Detect which cell encompasses the target text, then output its [X, Y] center coordinate. 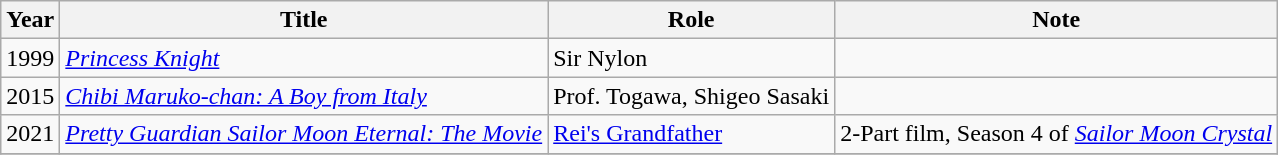
Role [692, 20]
Sir Nylon [692, 58]
1999 [30, 58]
Princess Knight [304, 58]
2015 [30, 96]
Pretty Guardian Sailor Moon Eternal: The Movie [304, 134]
Prof. Togawa, Shigeo Sasaki [692, 96]
2-Part film, Season 4 of Sailor Moon Crystal [1056, 134]
Rei's Grandfather [692, 134]
Note [1056, 20]
Year [30, 20]
Chibi Maruko-chan: A Boy from Italy [304, 96]
Title [304, 20]
2021 [30, 134]
